Find where the given text appears and provide that cell's center as [X, Y] coordinate. 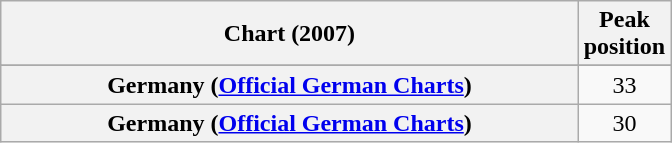
33 [624, 85]
Chart (2007) [290, 34]
Peakposition [624, 34]
30 [624, 123]
